Scan for the cell matching the given text and deliver its [X, Y] coordinate at center. 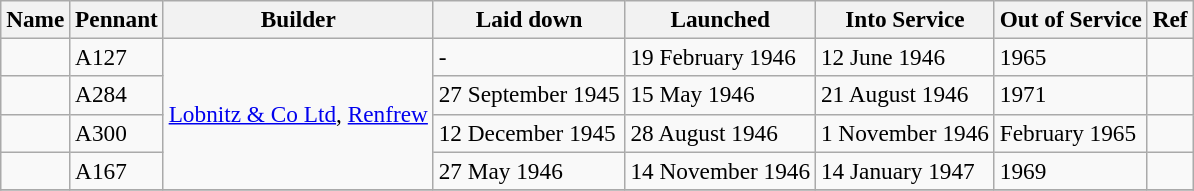
Pennant [117, 19]
12 June 1946 [906, 57]
1965 [1070, 57]
Lobnitz & Co Ltd, Renfrew [298, 114]
Out of Service [1070, 19]
27 May 1946 [529, 170]
Builder [298, 19]
Launched [720, 19]
Into Service [906, 19]
19 February 1946 [720, 57]
A284 [117, 95]
A127 [117, 57]
28 August 1946 [720, 133]
Laid down [529, 19]
1969 [1070, 170]
- [529, 57]
Ref [1170, 19]
Name [36, 19]
February 1965 [1070, 133]
21 August 1946 [906, 95]
15 May 1946 [720, 95]
14 November 1946 [720, 170]
1971 [1070, 95]
A300 [117, 133]
14 January 1947 [906, 170]
27 September 1945 [529, 95]
A167 [117, 170]
12 December 1945 [529, 133]
1 November 1946 [906, 133]
